Provide the [X, Y] coordinate of the cell's center where the given text is located.  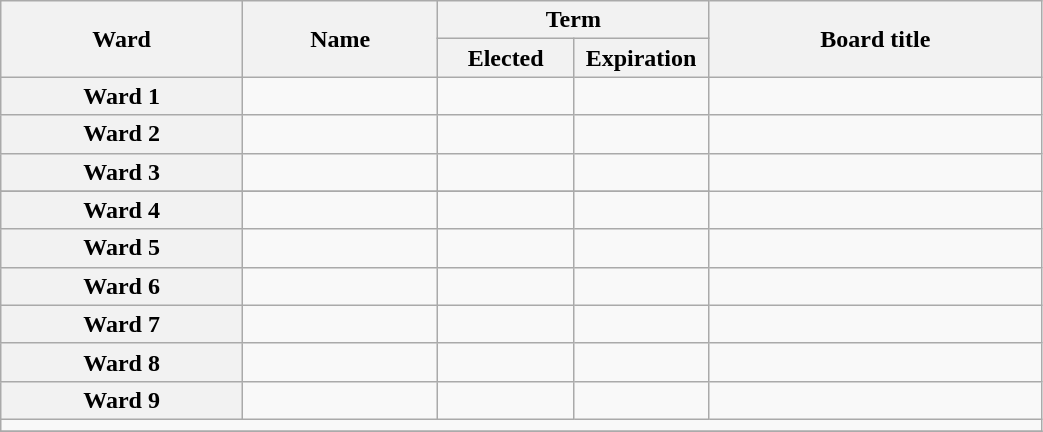
Ward 2 [122, 134]
Name [340, 39]
Board title [876, 39]
Ward 7 [122, 324]
Elected [506, 58]
Ward 8 [122, 362]
Ward [122, 39]
Term [574, 20]
Ward 3 [122, 172]
Ward 9 [122, 400]
Ward 1 [122, 96]
Ward 5 [122, 248]
Expiration [640, 58]
Ward 4 [122, 210]
Ward 6 [122, 286]
